Detect which cell encompasses the target text, then output its [x, y] center coordinate. 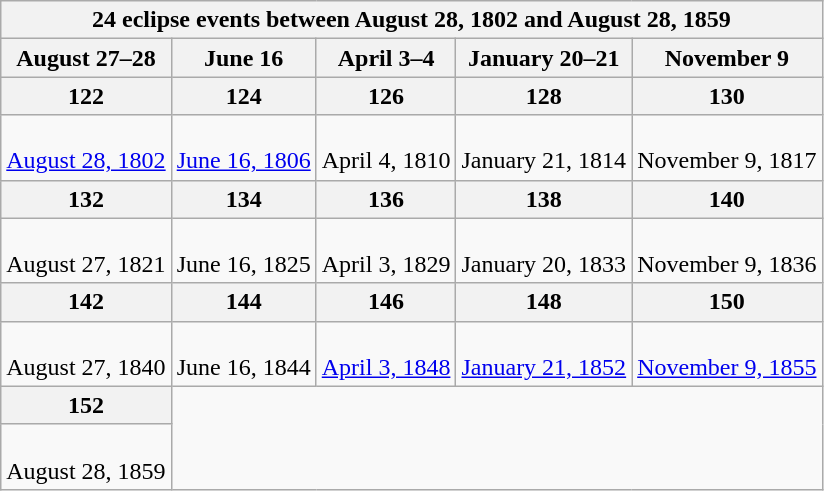
April 3, 1848 [386, 354]
April 3, 1829 [386, 250]
November 9 [727, 58]
June 16 [244, 58]
150 [727, 302]
November 9, 1836 [727, 250]
148 [544, 302]
April 3–4 [386, 58]
August 28, 1802 [86, 148]
January 20, 1833 [544, 250]
April 4, 1810 [386, 148]
January 21, 1852 [544, 354]
January 21, 1814 [544, 148]
126 [386, 96]
August 28, 1859 [86, 456]
138 [544, 199]
132 [86, 199]
January 20–21 [544, 58]
August 27–28 [86, 58]
144 [244, 302]
146 [386, 302]
August 27, 1840 [86, 354]
142 [86, 302]
June 16, 1844 [244, 354]
152 [86, 405]
August 27, 1821 [86, 250]
24 eclipse events between August 28, 1802 and August 28, 1859 [412, 20]
140 [727, 199]
122 [86, 96]
June 16, 1825 [244, 250]
June 16, 1806 [244, 148]
136 [386, 199]
124 [244, 96]
November 9, 1817 [727, 148]
128 [544, 96]
November 9, 1855 [727, 354]
134 [244, 199]
130 [727, 96]
